Detect which cell encompasses the target text, then output its [X, Y] center coordinate. 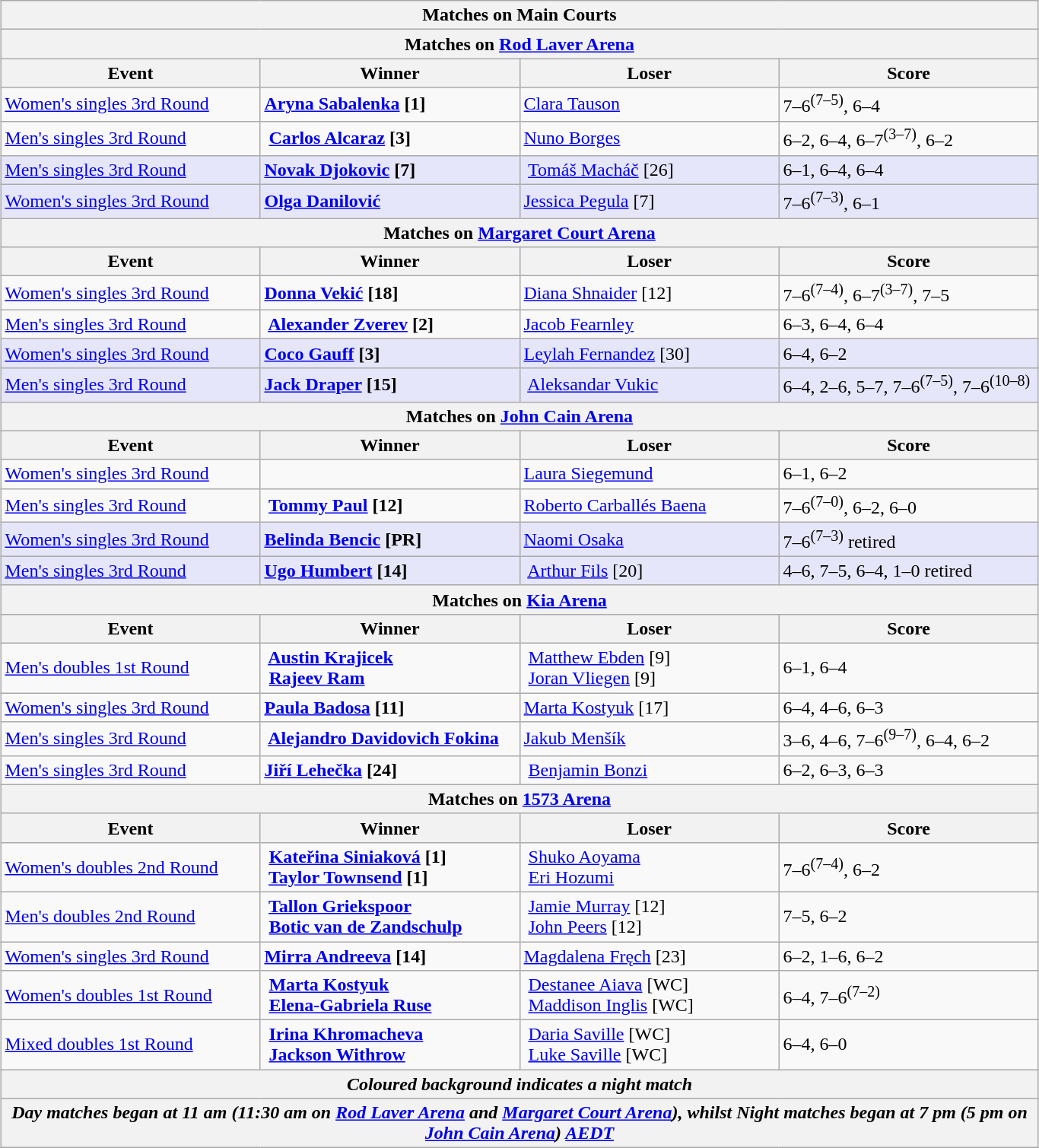
Matches on Margaret Court Arena [519, 233]
6–4, 4–6, 6–3 [908, 708]
Jack Draper [15] [389, 385]
Diana Shnaider [12] [650, 294]
Donna Vekić [18] [389, 294]
7–6(7–5), 6–4 [908, 105]
Novak Djokovic [7] [389, 170]
6–4, 7–6(7–2) [908, 995]
6–4, 6–0 [908, 1045]
Jacob Fearnley [650, 324]
Men's doubles 1st Round [131, 668]
Aryna Sabalenka [1] [389, 105]
Daria Saville [WC] Luke Saville [WC] [650, 1045]
6–1, 6–2 [908, 474]
Kateřina Siniaková [1] Taylor Townsend [1] [389, 867]
6–4, 2–6, 5–7, 7–6(7–5), 7–6(10–8) [908, 385]
Shuko Aoyama Eri Hozumi [650, 867]
Olga Danilović [389, 201]
7–6(7–3) retired [908, 540]
Marta Kostyuk Elena-Gabriela Ruse [389, 995]
Marta Kostyuk [17] [650, 708]
Tomáš Macháč [26] [650, 170]
Irina Khromacheva Jackson Withrow [389, 1045]
6–1, 6–4, 6–4 [908, 170]
Paula Badosa [11] [389, 708]
6–2, 6–3, 6–3 [908, 770]
Day matches began at 11 am (11:30 am on Rod Laver Arena and Margaret Court Arena), whilst Night matches began at 7 pm (5 pm on John Cain Arena) AEDT [519, 1123]
Naomi Osaka [650, 540]
Men's doubles 2nd Round [131, 916]
Alexander Zverev [2] [389, 324]
Destanee Aiava [WC] Maddison Inglis [WC] [650, 995]
Coloured background indicates a night match [519, 1084]
Tommy Paul [12] [389, 505]
7–6(7–4), 6–7(3–7), 7–5 [908, 294]
Matches on Kia Arena [519, 599]
7–6(7–4), 6–2 [908, 867]
Jamie Murray [12] John Peers [12] [650, 916]
7–6(7–0), 6–2, 6–0 [908, 505]
Arthur Fils [20] [650, 571]
Coco Gauff [3] [389, 353]
Carlos Alcaraz [3] [389, 138]
Laura Siegemund [650, 474]
Clara Tauson [650, 105]
6–2, 1–6, 6–2 [908, 956]
7–6(7–3), 6–1 [908, 201]
Aleksandar Vukic [650, 385]
3–6, 4–6, 7–6(9–7), 6–4, 6–2 [908, 739]
Matthew Ebden [9] Joran Vliegen [9] [650, 668]
Jessica Pegula [7] [650, 201]
Matches on John Cain Arena [519, 416]
Mixed doubles 1st Round [131, 1045]
Tallon Griekspoor Botic van de Zandschulp [389, 916]
6–1, 6–4 [908, 668]
Nuno Borges [650, 138]
Women's doubles 2nd Round [131, 867]
Ugo Humbert [14] [389, 571]
Women's doubles 1st Round [131, 995]
6–4, 6–2 [908, 353]
7–5, 6–2 [908, 916]
Benjamin Bonzi [650, 770]
Austin Krajicek Rajeev Ram [389, 668]
Belinda Bencic [PR] [389, 540]
Leylah Fernandez [30] [650, 353]
Jiří Lehečka [24] [389, 770]
6–3, 6–4, 6–4 [908, 324]
Magdalena Fręch [23] [650, 956]
Alejandro Davidovich Fokina [389, 739]
Jakub Menšík [650, 739]
Matches on Main Courts [519, 15]
Matches on Rod Laver Arena [519, 44]
6–2, 6–4, 6–7(3–7), 6–2 [908, 138]
Roberto Carballés Baena [650, 505]
Matches on 1573 Arena [519, 799]
4–6, 7–5, 6–4, 1–0 retired [908, 571]
Mirra Andreeva [14] [389, 956]
